Locate the cell with the specified text and output its [x, y] center coordinate. 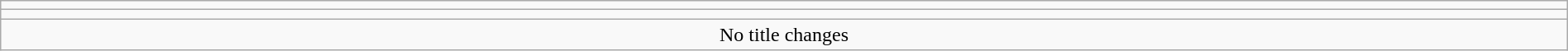
No title changes [784, 35]
